For the text-containing cell, return its midpoint in (x, y) coordinate format. 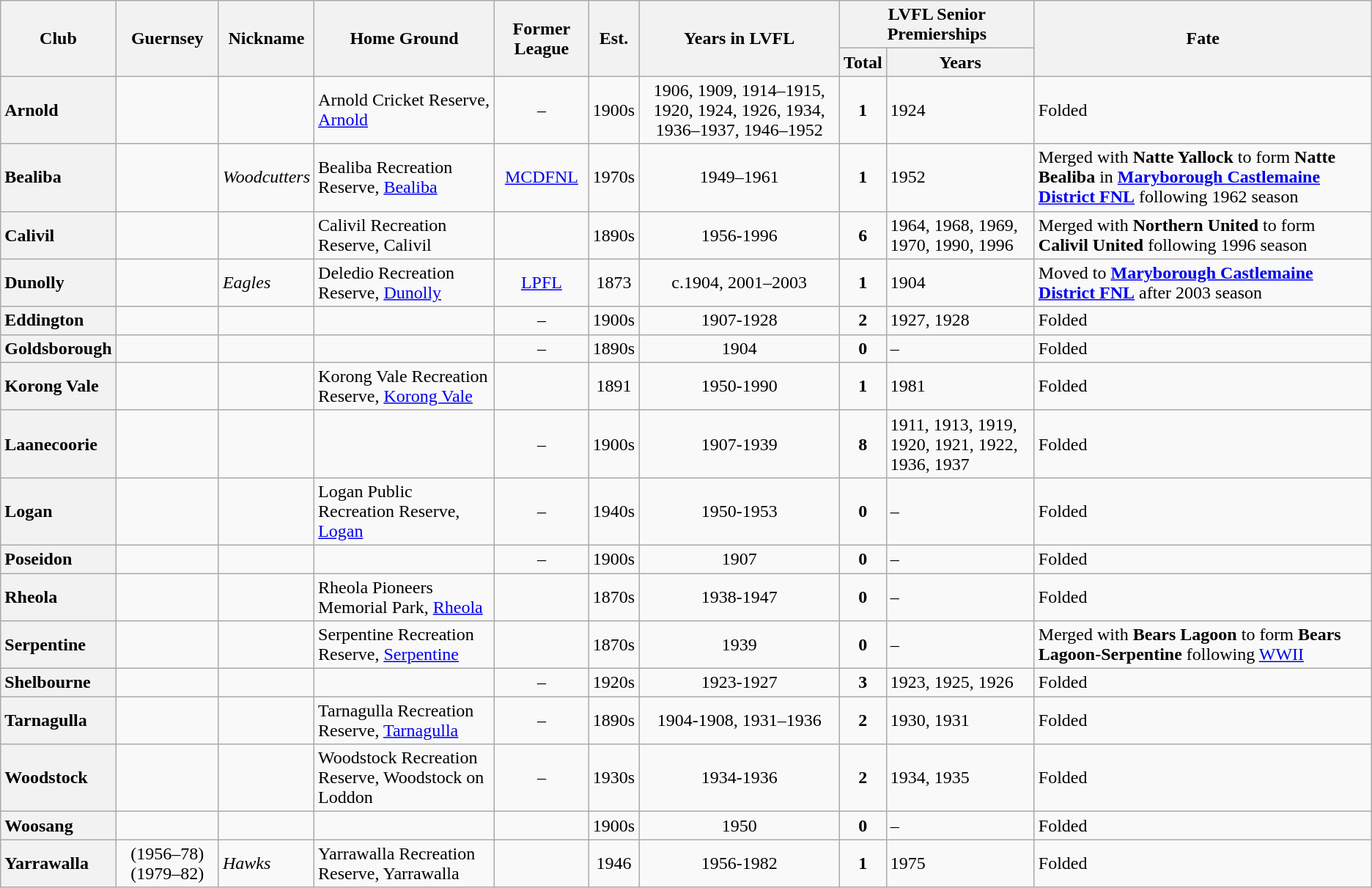
1930s (613, 778)
Guernsey (167, 38)
Calivil Recreation Reserve, Calivil (405, 235)
Korong Vale Recreation Reserve, Korong Vale (405, 386)
1920s (613, 683)
1970s (613, 177)
1907 (740, 559)
1939 (740, 645)
Logan Public Recreation Reserve, Logan (405, 511)
Hawks (266, 864)
1904-1908, 1931–1936 (740, 720)
1924 (960, 110)
1906, 1909, 1914–1915, 1920, 1924, 1926, 1934, 1936–1937, 1946–1952 (740, 110)
1934, 1935 (960, 778)
LPFL (541, 283)
Bealiba Recreation Reserve, Bealiba (405, 177)
3 (863, 683)
Deledio Recreation Reserve, Dunolly (405, 283)
1952 (960, 177)
1907-1928 (740, 320)
MCDFNL (541, 177)
Years (960, 62)
Merged with Northern United to form Calivil United following 1996 season (1203, 235)
Woosang (59, 826)
1946 (613, 864)
Nickname (266, 38)
Eagles (266, 283)
1891 (613, 386)
Serpentine (59, 645)
1981 (960, 386)
1927, 1928 (960, 320)
Total (863, 62)
6 (863, 235)
Rheola Pioneers Memorial Park, Rheola (405, 597)
Bealiba (59, 177)
c.1904, 2001–2003 (740, 283)
Poseidon (59, 559)
Merged with Natte Yallock to form Natte Bealiba in Maryborough Castlemaine District FNL following 1962 season (1203, 177)
Serpentine Recreation Reserve, Serpentine (405, 645)
1949–1961 (740, 177)
Korong Vale (59, 386)
1950-1953 (740, 511)
Former League (541, 38)
8 (863, 444)
Home Ground (405, 38)
Arnold Cricket Reserve, Arnold (405, 110)
Goldsborough (59, 348)
1950 (740, 826)
Tarnagulla (59, 720)
LVFL Senior Premierships (937, 25)
1938-1947 (740, 597)
Calivil (59, 235)
Est. (613, 38)
Shelbourne (59, 683)
1975 (960, 864)
Dunolly (59, 283)
Eddington (59, 320)
Woodstock Recreation Reserve, Woodstock on Loddon (405, 778)
1956-1982 (740, 864)
Laanecoorie (59, 444)
Yarrawalla Recreation Reserve, Yarrawalla (405, 864)
Fate (1203, 38)
Arnold (59, 110)
Merged with Bears Lagoon to form Bears Lagoon-Serpentine following WWII (1203, 645)
1923, 1925, 1926 (960, 683)
(1956–78)(1979–82) (167, 864)
1930, 1931 (960, 720)
Moved to Maryborough Castlemaine District FNL after 2003 season (1203, 283)
1964, 1968, 1969, 1970, 1990, 1996 (960, 235)
1956-1996 (740, 235)
Woodstock (59, 778)
Tarnagulla Recreation Reserve, Tarnagulla (405, 720)
Rheola (59, 597)
1950-1990 (740, 386)
1907-1939 (740, 444)
Yarrawalla (59, 864)
1911, 1913, 1919, 1920, 1921, 1922, 1936, 1937 (960, 444)
Logan (59, 511)
Years in LVFL (740, 38)
1940s (613, 511)
Woodcutters (266, 177)
1923-1927 (740, 683)
Club (59, 38)
1873 (613, 283)
1934-1936 (740, 778)
